Determine the [X, Y] coordinate at the center of the cell enclosing the given text.  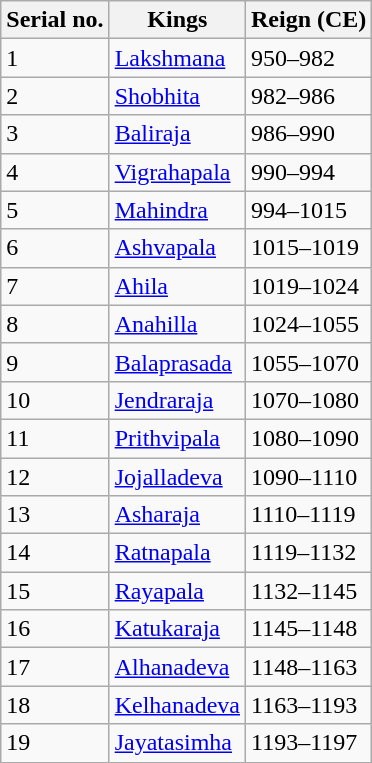
Reign (CE) [308, 20]
19 [55, 743]
Mahindra [177, 210]
16 [55, 629]
Serial no. [55, 20]
Ahila [177, 286]
994–1015 [308, 210]
Ratnapala [177, 553]
1163–1193 [308, 705]
1 [55, 58]
1145–1148 [308, 629]
1090–1110 [308, 477]
1015–1019 [308, 248]
1055–1070 [308, 362]
18 [55, 705]
Anahilla [177, 324]
Prithvipala [177, 438]
1070–1080 [308, 400]
1148–1163 [308, 667]
Rayapala [177, 591]
6 [55, 248]
7 [55, 286]
Katukaraja [177, 629]
Jendraraja [177, 400]
Asharaja [177, 515]
3 [55, 134]
Alhanadeva [177, 667]
1080–1090 [308, 438]
1110–1119 [308, 515]
1132–1145 [308, 591]
Shobhita [177, 96]
14 [55, 553]
17 [55, 667]
9 [55, 362]
10 [55, 400]
950–982 [308, 58]
Balaprasada [177, 362]
990–994 [308, 172]
Jojalladeva [177, 477]
Jayatasimha [177, 743]
2 [55, 96]
Kelhanadeva [177, 705]
Ashvapala [177, 248]
8 [55, 324]
1193–1197 [308, 743]
Kings [177, 20]
1119–1132 [308, 553]
1019–1024 [308, 286]
4 [55, 172]
13 [55, 515]
986–990 [308, 134]
11 [55, 438]
982–986 [308, 96]
Baliraja [177, 134]
Lakshmana [177, 58]
15 [55, 591]
12 [55, 477]
5 [55, 210]
1024–1055 [308, 324]
Vigrahapala [177, 172]
